Detect which cell encompasses the target text, then output its [x, y] center coordinate. 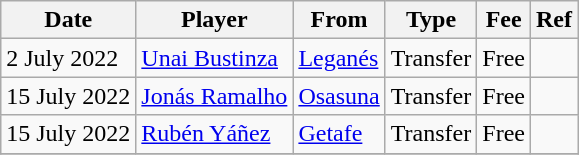
Fee [504, 20]
Date [68, 20]
Unai Bustinza [214, 58]
Rubén Yáñez [214, 134]
Osasuna [339, 96]
Ref [554, 20]
Jonás Ramalho [214, 96]
2 July 2022 [68, 58]
Getafe [339, 134]
Player [214, 20]
Leganés [339, 58]
Type [431, 20]
From [339, 20]
